Search for the cell housing the specified text and yield its [x, y] center coordinate. 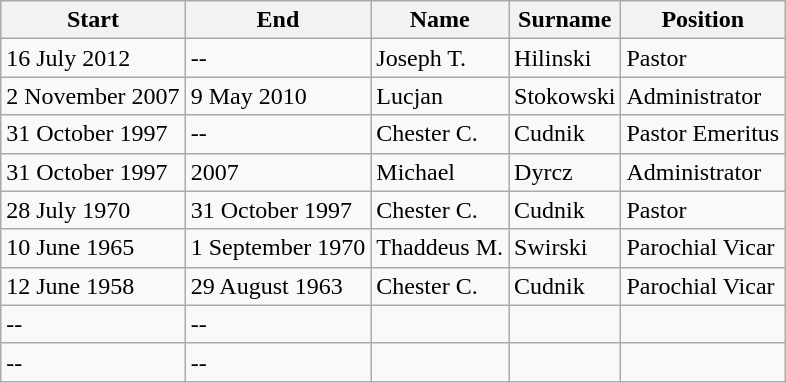
Michael [440, 172]
9 May 2010 [278, 96]
Pastor Emeritus [703, 134]
29 August 1963 [278, 286]
Joseph T. [440, 58]
Swirski [565, 248]
12 June 1958 [93, 286]
28 July 1970 [93, 210]
Lucjan [440, 96]
Start [93, 20]
Thaddeus M. [440, 248]
1 September 1970 [278, 248]
Dyrcz [565, 172]
Hilinski [565, 58]
Name [440, 20]
Stokowski [565, 96]
10 June 1965 [93, 248]
End [278, 20]
2007 [278, 172]
Position [703, 20]
16 July 2012 [93, 58]
2 November 2007 [93, 96]
Surname [565, 20]
